Find where the given text appears and provide that cell's center as [X, Y] coordinate. 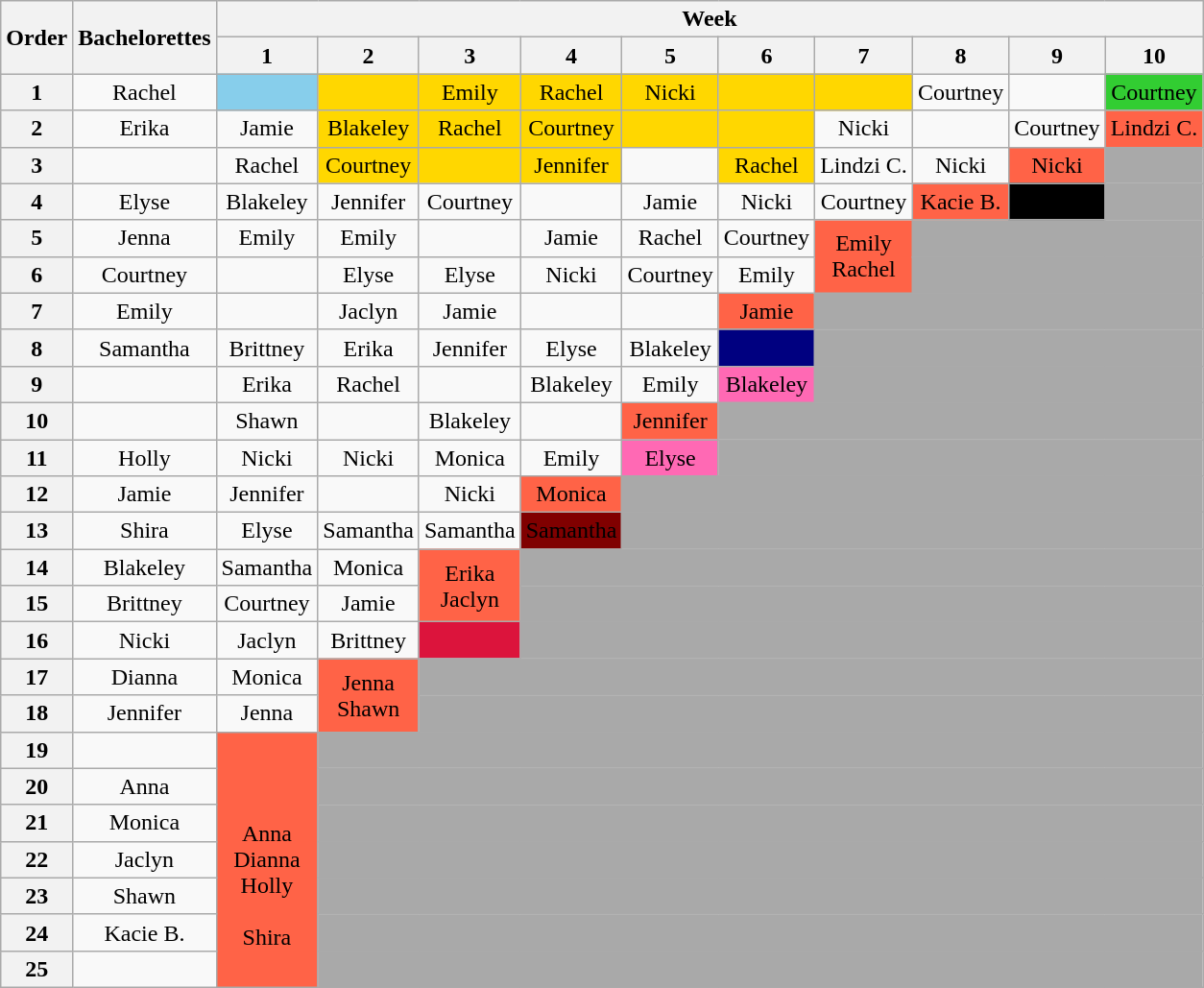
AnnaDiannaHollyShira [267, 859]
23 [36, 896]
Dianna [144, 677]
22 [36, 859]
Anna [144, 786]
Shira [144, 531]
19 [36, 750]
EmilyRachel [864, 256]
Week [710, 19]
11 [36, 458]
24 [36, 932]
12 [36, 494]
17 [36, 677]
Bachelorettes [144, 37]
14 [36, 567]
25 [36, 969]
15 [36, 604]
ErikaJaclyn [470, 586]
16 [36, 640]
JennaShawn [369, 695]
20 [36, 786]
13 [36, 531]
Holly [144, 458]
21 [36, 823]
18 [36, 713]
Order [36, 37]
